For the text-containing cell, return its midpoint in [x, y] coordinate format. 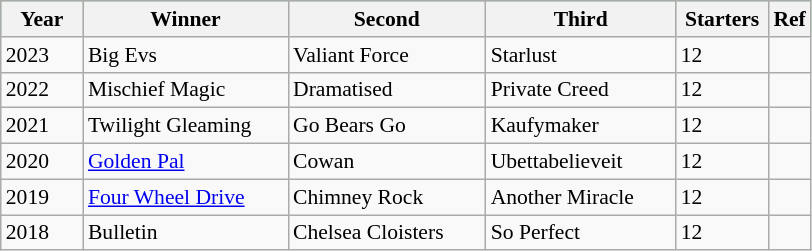
Golden Pal [186, 162]
So Perfect [581, 233]
Mischief Magic [186, 90]
Ref [789, 19]
2023 [42, 55]
Year [42, 19]
Valiant Force [387, 55]
2022 [42, 90]
Starters [722, 19]
2018 [42, 233]
Four Wheel Drive [186, 197]
2021 [42, 126]
Chimney Rock [387, 197]
Second [387, 19]
Chelsea Cloisters [387, 233]
Bulletin [186, 233]
Private Creed [581, 90]
Ubettabelieveit [581, 162]
Third [581, 19]
Dramatised [387, 90]
Starlust [581, 55]
Cowan [387, 162]
2019 [42, 197]
Twilight Gleaming [186, 126]
Another Miracle [581, 197]
Big Evs [186, 55]
2020 [42, 162]
Kaufymaker [581, 126]
Go Bears Go [387, 126]
Winner [186, 19]
